Determine the [X, Y] coordinate at the center of the cell enclosing the given text.  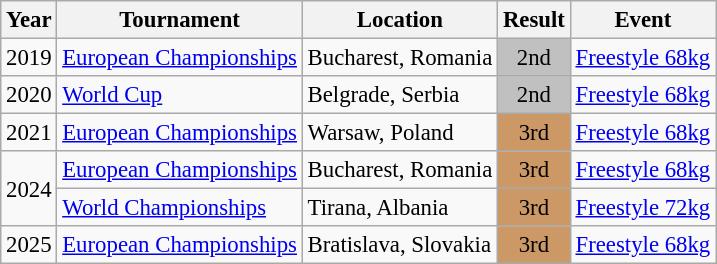
2025 [29, 245]
Location [400, 20]
Year [29, 20]
Belgrade, Serbia [400, 95]
World Cup [180, 95]
Tirana, Albania [400, 208]
Tournament [180, 20]
Bratislava, Slovakia [400, 245]
Result [534, 20]
Event [642, 20]
2019 [29, 58]
Freestyle 72kg [642, 208]
2024 [29, 188]
2020 [29, 95]
World Championships [180, 208]
Warsaw, Poland [400, 133]
2021 [29, 133]
